Identify which cell holds the provided text, then report its [x, y] central coordinate. 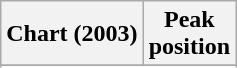
Chart (2003) [72, 34]
Peakposition [189, 34]
